Determine the [X, Y] coordinate at the center of the cell enclosing the given text.  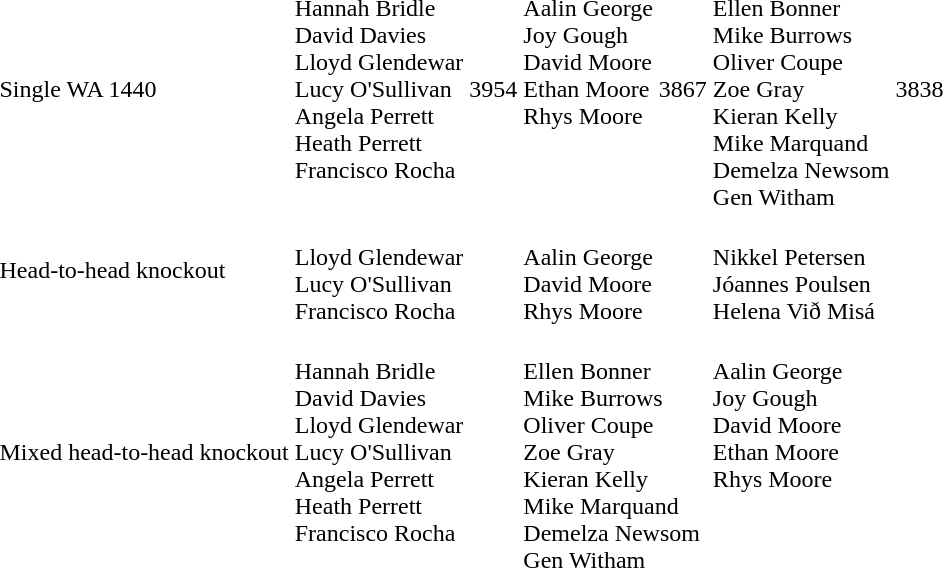
Aalin George David Moore Rhys Moore [616, 270]
Lloyd Glendewar Lucy O'Sullivan Francisco Rocha [406, 270]
